Pinpoint the cell where the given text exists, returning its (x, y) midpoint coordinate. 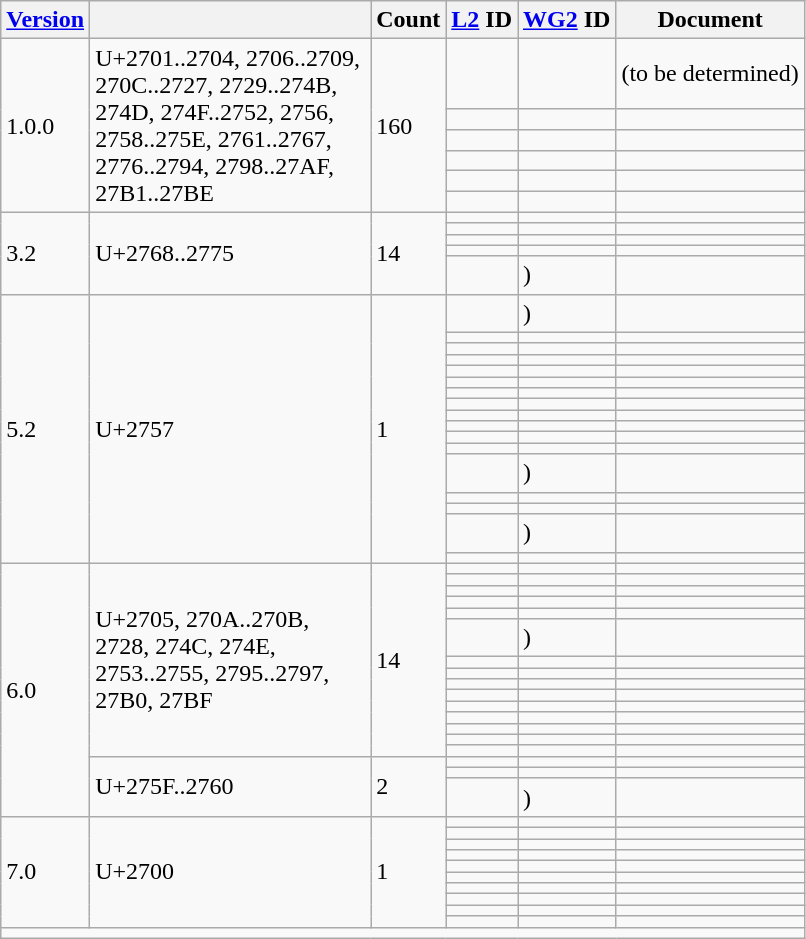
7.0 (46, 872)
L2 ID (482, 20)
Count (408, 20)
U+2757 (230, 428)
1.0.0 (46, 126)
WG2 ID (567, 20)
U+2768..2775 (230, 253)
U+2701..2704, 2706..2709, 270C..2727, 2729..274B, 274D, 274F..2752, 2756, 2758..275E, 2761..2767, 2776..2794, 2798..27AF, 27B1..27BE (230, 126)
Version (46, 20)
5.2 (46, 428)
U+2700 (230, 872)
Document (710, 20)
160 (408, 126)
3.2 (46, 253)
2 (408, 786)
U+2705, 270A..270B, 2728, 274C, 274E, 2753..2755, 2795..2797, 27B0, 27BF (230, 660)
(to be determined) (710, 74)
U+275F..2760 (230, 786)
6.0 (46, 690)
